Return the (X, Y) coordinate for the center point of the cell that contains the specified text.  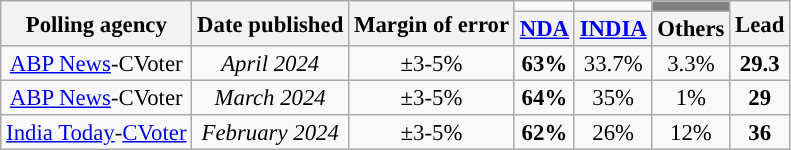
3.3% (691, 64)
12% (691, 132)
29 (760, 98)
Lead (760, 24)
April 2024 (270, 64)
62% (544, 132)
NDA (544, 30)
Others (691, 30)
33.7% (613, 64)
1% (691, 98)
Margin of error (432, 24)
Date published (270, 24)
29.3 (760, 64)
INDIA (613, 30)
64% (544, 98)
February 2024 (270, 132)
India Today-CVoter (96, 132)
63% (544, 64)
March 2024 (270, 98)
35% (613, 98)
26% (613, 132)
36 (760, 132)
Polling agency (96, 24)
